Find where the given text appears and provide that cell's center as [X, Y] coordinate. 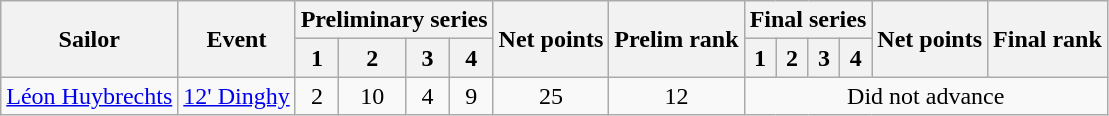
Final series [808, 20]
Prelim rank [676, 39]
25 [551, 96]
12 [676, 96]
Léon Huybrechts [90, 96]
Preliminary series [394, 20]
Event [236, 39]
Did not advance [926, 96]
Sailor [90, 39]
12' Dinghy [236, 96]
Final rank [1048, 39]
9 [471, 96]
10 [372, 96]
